Extract the [x, y] coordinate from the center of the cell holding the provided text.  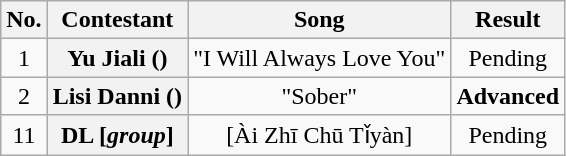
[Ài Zhī Chū Tǐyàn] [320, 135]
"I Will Always Love You" [320, 58]
Lisi Danni () [117, 96]
Song [320, 20]
2 [24, 96]
11 [24, 135]
Contestant [117, 20]
Advanced [508, 96]
1 [24, 58]
No. [24, 20]
Result [508, 20]
Yu Jiali () [117, 58]
DL [group] [117, 135]
"Sober" [320, 96]
